Scan for the cell matching the given text and deliver its (X, Y) coordinate at center. 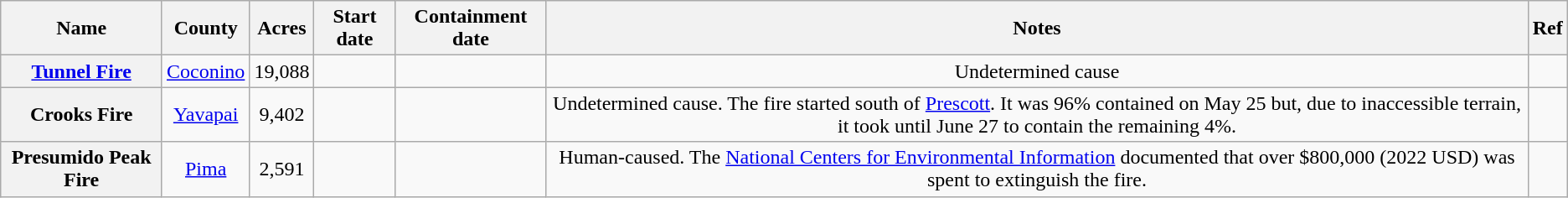
Ref (1548, 29)
Yavapai (205, 114)
Notes (1037, 29)
Pima (205, 169)
Crooks Fire (82, 114)
Name (82, 29)
Acres (281, 29)
19,088 (281, 71)
Undetermined cause (1037, 71)
Start date (355, 29)
Tunnel Fire (82, 71)
Presumido Peak Fire (82, 169)
9,402 (281, 114)
Human-caused. The National Centers for Environmental Information documented that over $800,000 (2022 USD) was spent to extinguish the fire. (1037, 169)
2,591 (281, 169)
Containment date (471, 29)
County (205, 29)
Coconino (205, 71)
